Search for the cell housing the specified text and yield its (X, Y) center coordinate. 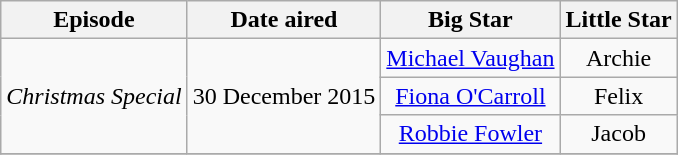
Christmas Special (94, 96)
Fiona O'Carroll (470, 96)
Robbie Fowler (470, 134)
Date aired (284, 20)
Michael Vaughan (470, 58)
Little Star (618, 20)
30 December 2015 (284, 96)
Jacob (618, 134)
Episode (94, 20)
Archie (618, 58)
Felix (618, 96)
Big Star (470, 20)
